Determine the (X, Y) coordinate at the center of the cell enclosing the given text.  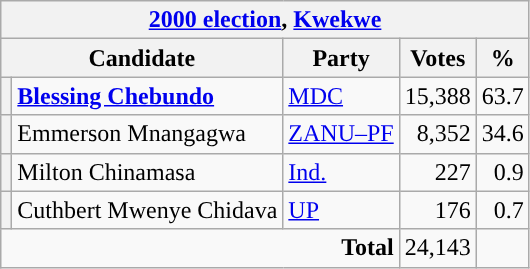
63.7 (502, 96)
0.7 (502, 210)
0.9 (502, 172)
34.6 (502, 134)
24,143 (438, 248)
Emmerson Mnangagwa (148, 134)
% (502, 58)
Candidate (142, 58)
176 (438, 210)
227 (438, 172)
15,388 (438, 96)
8,352 (438, 134)
Cuthbert Mwenye Chidava (148, 210)
MDC (341, 96)
ZANU–PF (341, 134)
Blessing Chebundo (148, 96)
Total (200, 248)
UP (341, 210)
Ind. (341, 172)
Votes (438, 58)
2000 election, Kwekwe (266, 20)
Milton Chinamasa (148, 172)
Party (341, 58)
